Find where the given text appears and provide that cell's center as [X, Y] coordinate. 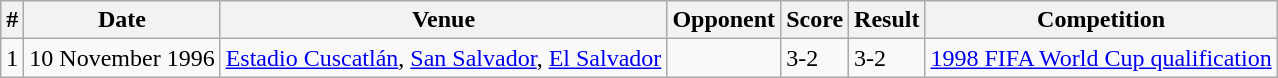
Venue [444, 20]
10 November 1996 [122, 58]
Result [887, 20]
Score [815, 20]
1998 FIFA World Cup qualification [1101, 58]
Competition [1101, 20]
1 [12, 58]
# [12, 20]
Estadio Cuscatlán, San Salvador, El Salvador [444, 58]
Opponent [724, 20]
Date [122, 20]
